Find where the given text appears and provide that cell's center as (x, y) coordinate. 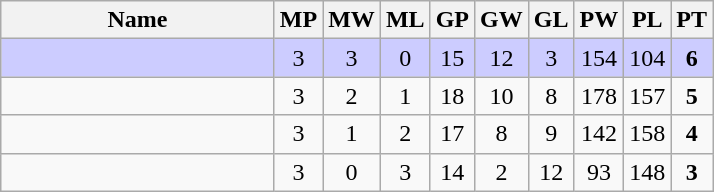
ML (405, 20)
4 (692, 134)
PL (648, 20)
5 (692, 96)
10 (502, 96)
104 (648, 58)
GL (551, 20)
93 (599, 172)
154 (599, 58)
14 (452, 172)
158 (648, 134)
PW (599, 20)
MP (298, 20)
Name (138, 20)
PT (692, 20)
15 (452, 58)
148 (648, 172)
18 (452, 96)
142 (599, 134)
9 (551, 134)
17 (452, 134)
6 (692, 58)
157 (648, 96)
GW (502, 20)
MW (352, 20)
178 (599, 96)
GP (452, 20)
